Provide the [X, Y] coordinate of the cell's center where the given text is located.  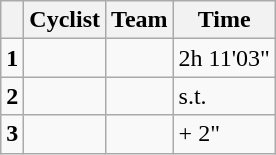
Time [224, 20]
2 [12, 96]
1 [12, 58]
s.t. [224, 96]
3 [12, 134]
Cyclist [65, 20]
2h 11'03" [224, 58]
Team [140, 20]
+ 2" [224, 134]
